Identify which cell holds the provided text, then report its [X, Y] central coordinate. 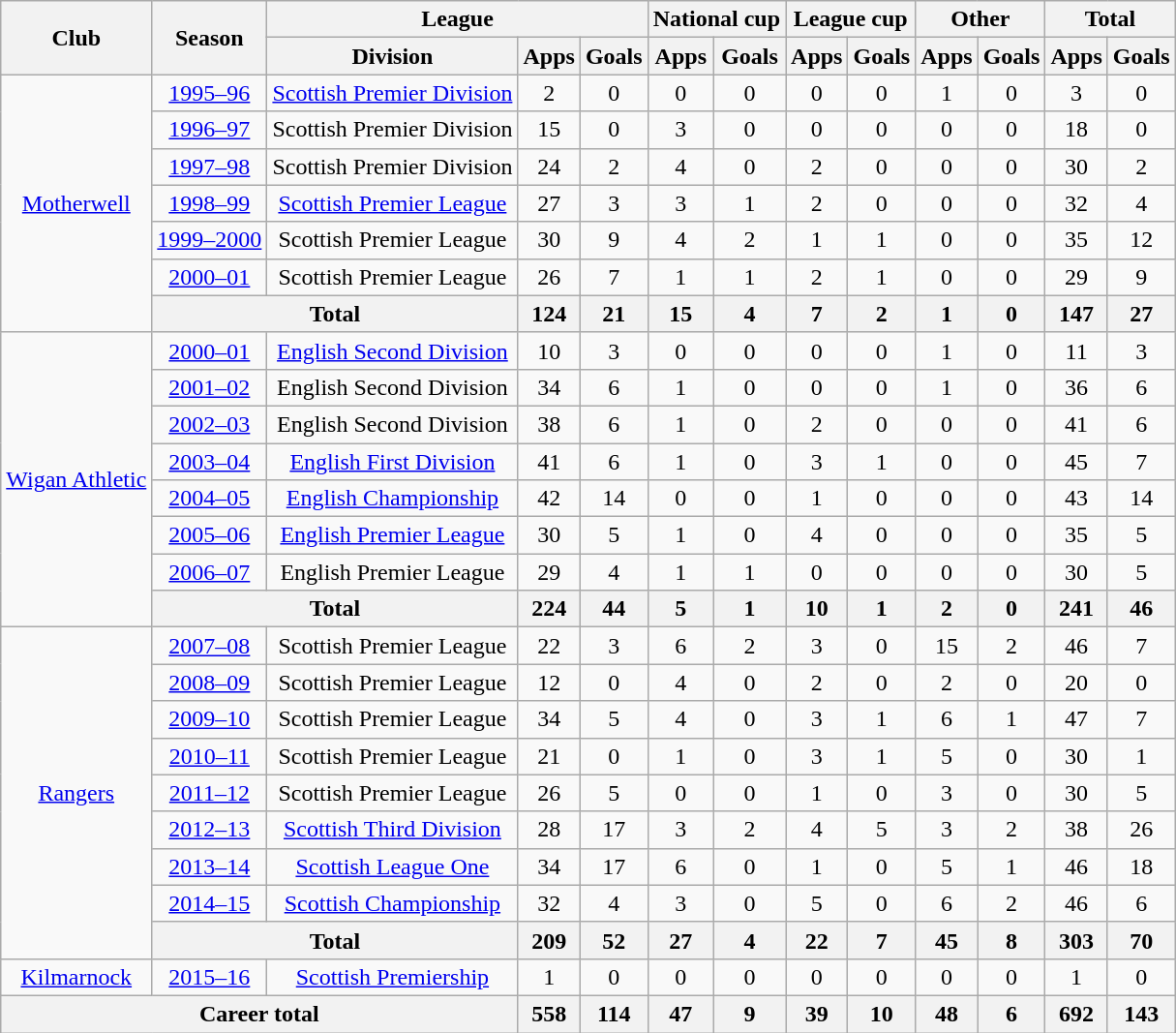
20 [1076, 683]
224 [549, 609]
1999–2000 [209, 240]
2011–12 [209, 793]
Division [393, 56]
Wigan Athletic [76, 479]
Scottish Premiership [393, 977]
Kilmarnock [76, 977]
2001–02 [209, 387]
2007–08 [209, 646]
39 [817, 1014]
241 [1076, 609]
2005–06 [209, 535]
28 [549, 830]
124 [549, 314]
Scottish Third Division [393, 830]
1996–97 [209, 130]
2006–07 [209, 572]
44 [614, 609]
2008–09 [209, 683]
1995–96 [209, 93]
70 [1141, 940]
2009–10 [209, 719]
2012–13 [209, 830]
36 [1076, 387]
English First Division [393, 462]
Rangers [76, 794]
2015–16 [209, 977]
42 [549, 499]
League [457, 19]
Other [980, 19]
1997–98 [209, 167]
Career total [259, 1014]
Club [76, 38]
147 [1076, 314]
2004–05 [209, 499]
1998–99 [209, 203]
143 [1141, 1014]
43 [1076, 499]
692 [1076, 1014]
2010–11 [209, 756]
2014–15 [209, 903]
8 [1011, 940]
11 [1076, 350]
2002–03 [209, 424]
English Championship [393, 499]
National cup [716, 19]
52 [614, 940]
114 [614, 1014]
209 [549, 940]
2003–04 [209, 462]
2013–14 [209, 866]
558 [549, 1014]
League cup [851, 19]
Scottish Championship [393, 903]
303 [1076, 940]
Motherwell [76, 203]
24 [549, 167]
48 [947, 1014]
Season [209, 38]
Scottish League One [393, 866]
